Return [X, Y] of the center of cell containing provided text 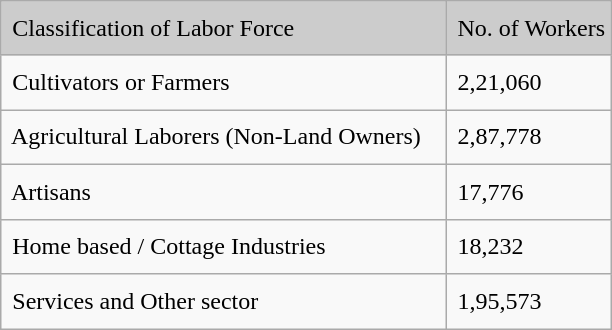
17,776 [528, 192]
2,21,060 [528, 82]
Agricultural Laborers (Non-Land Owners) [224, 138]
2,87,778 [528, 138]
18,232 [528, 246]
Artisans [224, 192]
Cultivators or Farmers [224, 82]
Home based / Cottage Industries [224, 246]
No. of Workers [528, 28]
Classification of Labor Force [224, 28]
Services and Other sector [224, 302]
1,95,573 [528, 302]
